For the text-containing cell, return its midpoint in (x, y) coordinate format. 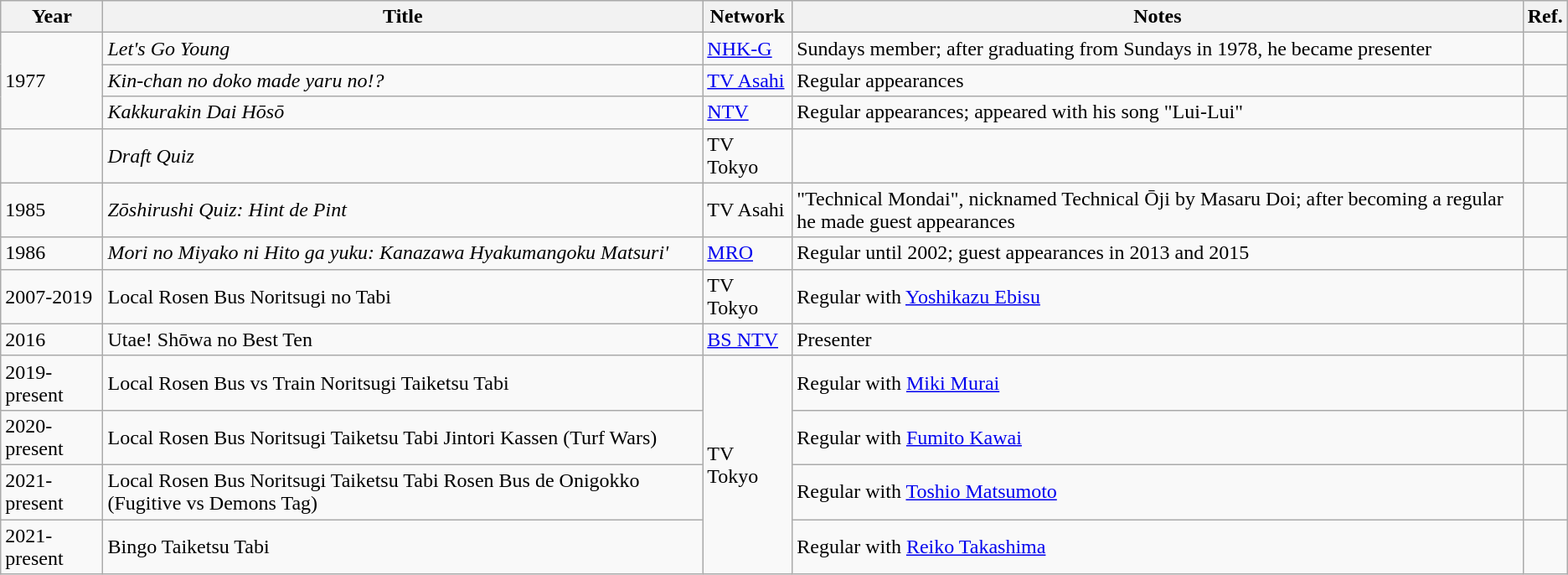
"Technical Mondai", nicknamed Technical Ōji by Masaru Doi; after becoming a regular he made guest appearances (1158, 210)
Kin-chan no doko made yaru no!? (403, 80)
1985 (52, 210)
2020-present (52, 438)
Local Rosen Bus Noritsugi no Tabi (403, 297)
Local Rosen Bus Noritsugi Taiketsu Tabi Jintori Kassen (Turf Wars) (403, 438)
Draft Quiz (403, 156)
Local Rosen Bus Noritsugi Taiketsu Tabi Rosen Bus de Onigokko (Fugitive vs Demons Tag) (403, 491)
Local Rosen Bus vs Train Noritsugi Taiketsu Tabi (403, 382)
BS NTV (747, 339)
Zōshirushi Quiz: Hint de Pint (403, 210)
1986 (52, 253)
Notes (1158, 17)
Let's Go Young (403, 49)
2016 (52, 339)
Regular with Yoshikazu Ebisu (1158, 297)
NTV (747, 112)
Network (747, 17)
Bingo Taiketsu Tabi (403, 547)
2007-2019 (52, 297)
Regular with Reiko Takashima (1158, 547)
Mori no Miyako ni Hito ga yuku: Kanazawa Hyakumangoku Matsuri' (403, 253)
Regular with Fumito Kawai (1158, 438)
Year (52, 17)
Utae! Shōwa no Best Ten (403, 339)
MRO (747, 253)
Regular with Toshio Matsumoto (1158, 491)
Regular until 2002; guest appearances in 2013 and 2015 (1158, 253)
2019-present (52, 382)
Regular with Miki Murai (1158, 382)
NHK-G (747, 49)
Title (403, 17)
Presenter (1158, 339)
1977 (52, 80)
Sundays member; after graduating from Sundays in 1978, he became presenter (1158, 49)
Kakkurakin Dai Hōsō (403, 112)
Regular appearances (1158, 80)
Ref. (1545, 17)
Regular appearances; appeared with his song "Lui-Lui" (1158, 112)
